Search for the cell housing the specified text and yield its [X, Y] center coordinate. 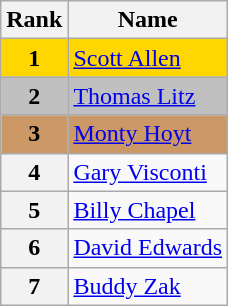
Thomas Litz [148, 96]
6 [34, 248]
Buddy Zak [148, 286]
Gary Visconti [148, 172]
4 [34, 172]
5 [34, 210]
Monty Hoyt [148, 134]
1 [34, 58]
David Edwards [148, 248]
3 [34, 134]
Rank [34, 20]
2 [34, 96]
Name [148, 20]
Billy Chapel [148, 210]
Scott Allen [148, 58]
7 [34, 286]
